Output the [x, y] coordinate of the center of the cell containing the given text.  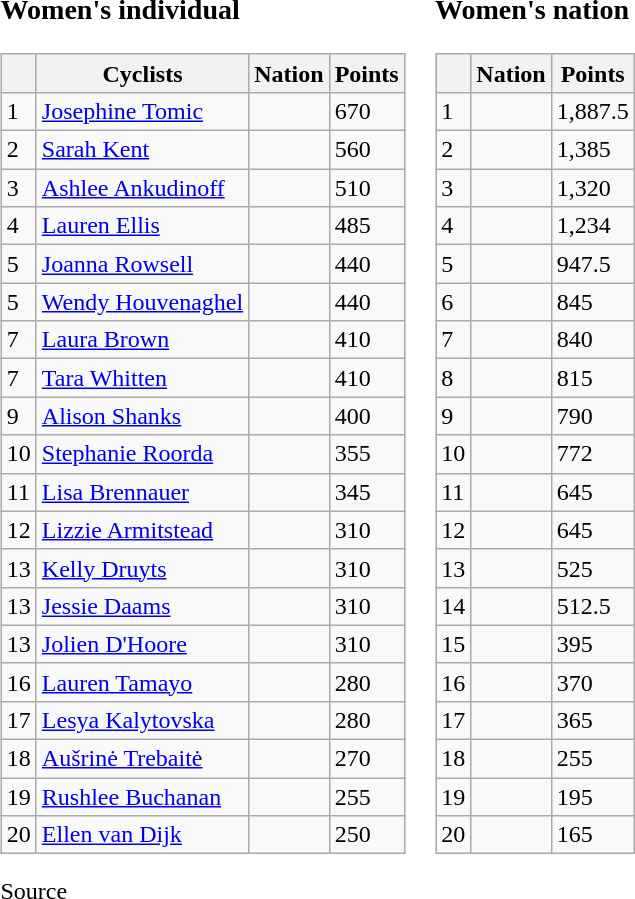
Joanna Rowsell [142, 264]
845 [592, 302]
Laura Brown [142, 340]
1,234 [592, 226]
Lauren Ellis [142, 226]
485 [366, 226]
Lauren Tamayo [142, 682]
Jolien D'Hoore [142, 644]
250 [366, 835]
Sarah Kent [142, 150]
815 [592, 378]
Kelly Druyts [142, 568]
1,385 [592, 150]
Wendy Houvenaghel [142, 302]
Lisa Brennauer [142, 492]
15 [454, 644]
8 [454, 378]
840 [592, 340]
Rushlee Buchanan [142, 797]
370 [592, 682]
560 [366, 150]
395 [592, 644]
Ashlee Ankudinoff [142, 188]
670 [366, 111]
525 [592, 568]
Jessie Daams [142, 606]
947.5 [592, 264]
Ellen van Dijk [142, 835]
772 [592, 454]
Josephine Tomic [142, 111]
6 [454, 302]
400 [366, 416]
195 [592, 797]
14 [454, 606]
Tara Whitten [142, 378]
165 [592, 835]
1,887.5 [592, 111]
Aušrinė Trebaitė [142, 759]
355 [366, 454]
512.5 [592, 606]
270 [366, 759]
365 [592, 720]
1,320 [592, 188]
Lizzie Armitstead [142, 530]
Cyclists [142, 73]
Lesya Kalytovska [142, 720]
Stephanie Roorda [142, 454]
790 [592, 416]
510 [366, 188]
345 [366, 492]
Alison Shanks [142, 416]
